Detect which cell encompasses the target text, then output its (X, Y) center coordinate. 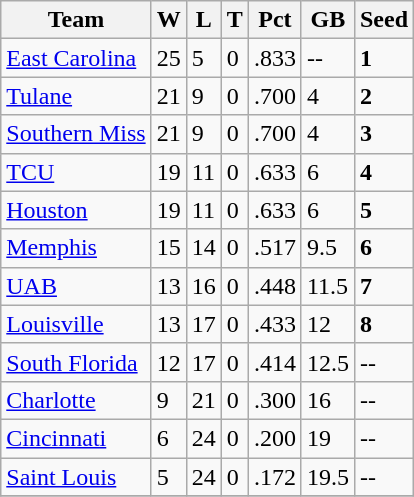
L (204, 20)
8 (384, 324)
Louisville (76, 324)
W (168, 20)
19.5 (328, 477)
2 (384, 96)
Memphis (76, 248)
South Florida (76, 362)
14 (204, 248)
Cincinnati (76, 438)
.433 (274, 324)
GB (328, 20)
Seed (384, 20)
12.5 (328, 362)
.448 (274, 286)
Houston (76, 210)
7 (384, 286)
.300 (274, 400)
9.5 (328, 248)
.172 (274, 477)
.200 (274, 438)
UAB (76, 286)
Pct (274, 20)
Team (76, 20)
TCU (76, 172)
11.5 (328, 286)
Southern Miss (76, 134)
East Carolina (76, 58)
.517 (274, 248)
.414 (274, 362)
T (234, 20)
25 (168, 58)
Tulane (76, 96)
15 (168, 248)
1 (384, 58)
.833 (274, 58)
3 (384, 134)
Charlotte (76, 400)
Saint Louis (76, 477)
